Capture the cell that displays the provided text and extract its (X, Y) central coordinate. 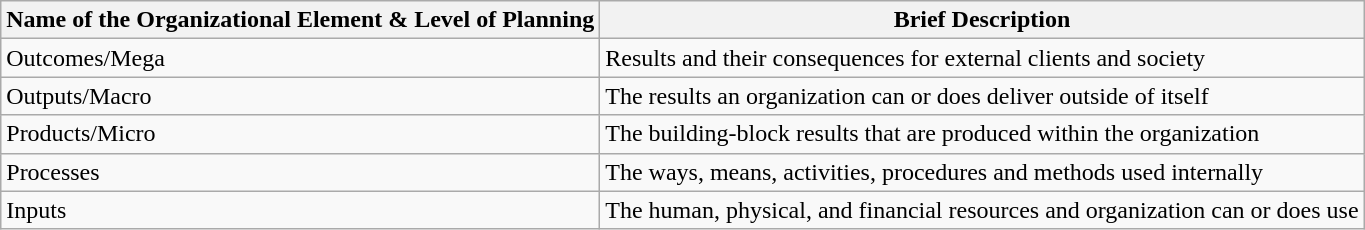
The human, physical, and financial resources and organization can or does use (982, 210)
Products/Micro (300, 134)
Outputs/Macro (300, 96)
The ways, means, activities, procedures and methods used internally (982, 172)
Results and their consequences for external clients and society (982, 58)
Processes (300, 172)
The building-block results that are produced within the organization (982, 134)
The results an organization can or does deliver outside of itself (982, 96)
Outcomes/Mega (300, 58)
Inputs (300, 210)
Brief Description (982, 20)
Name of the Organizational Element & Level of Planning (300, 20)
